Return [X, Y] of the center of cell containing provided text 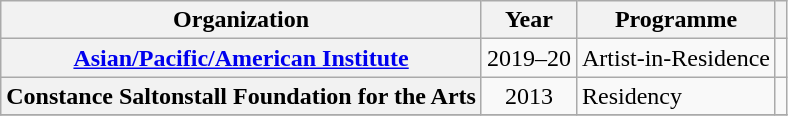
Constance Saltonstall Foundation for the Arts [242, 96]
2013 [528, 96]
2019–20 [528, 58]
Residency [676, 96]
Year [528, 20]
Asian/Pacific/American Institute [242, 58]
Organization [242, 20]
Programme [676, 20]
Artist-in-Residence [676, 58]
